Detect which cell encompasses the target text, then output its (x, y) center coordinate. 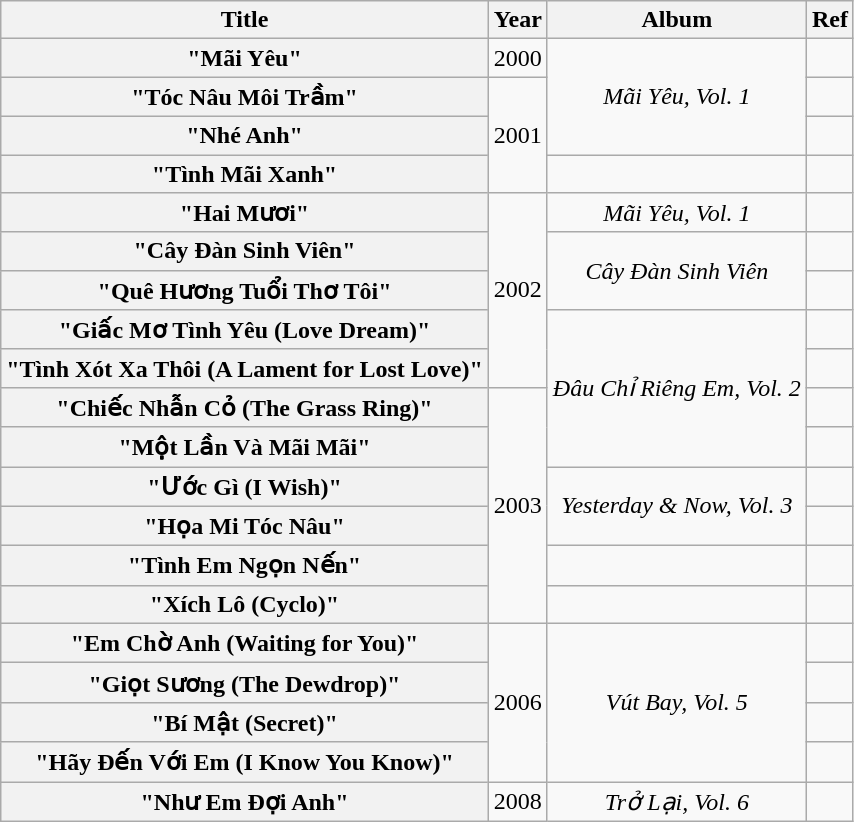
"Nhé Anh" (245, 135)
Title (245, 20)
"Hai Mươi" (245, 213)
"Như Em Đợi Anh" (245, 802)
Cây Đàn Sinh Viên (676, 271)
2000 (518, 58)
Vút Bay, Vol. 5 (676, 702)
"Xích Lô (Cyclo)" (245, 604)
2008 (518, 802)
"Hãy Đến Với Em (I Know You Know)" (245, 762)
2001 (518, 135)
"Giọt Sương (The Dewdrop)" (245, 683)
"Cây Đàn Sinh Viên" (245, 251)
"Họa Mi Tóc Nâu" (245, 526)
Trở Lại, Vol. 6 (676, 802)
"Giấc Mơ Tình Yêu (Love Dream)" (245, 330)
2006 (518, 702)
"Tình Mãi Xanh" (245, 173)
"Ước Gì (I Wish)" (245, 486)
Yesterday & Now, Vol. 3 (676, 506)
Year (518, 20)
Ref (830, 20)
"Tóc Nâu Môi Trầm" (245, 97)
"Tình Em Ngọn Nến" (245, 566)
"Tình Xót Xa Thôi (A Lament for Lost Love)" (245, 368)
"Một Lần Và Mãi Mãi" (245, 447)
"Quê Hương Tuổi Thơ Tôi" (245, 290)
"Em Chờ Anh (Waiting for You)" (245, 643)
"Bí Mật (Secret)" (245, 722)
Đâu Chỉ Riêng Em, Vol. 2 (676, 388)
2003 (518, 505)
"Chiếc Nhẫn Cỏ (The Grass Ring)" (245, 407)
"Mãi Yêu" (245, 58)
Album (676, 20)
2002 (518, 290)
